For the text-containing cell, return its midpoint in [X, Y] coordinate format. 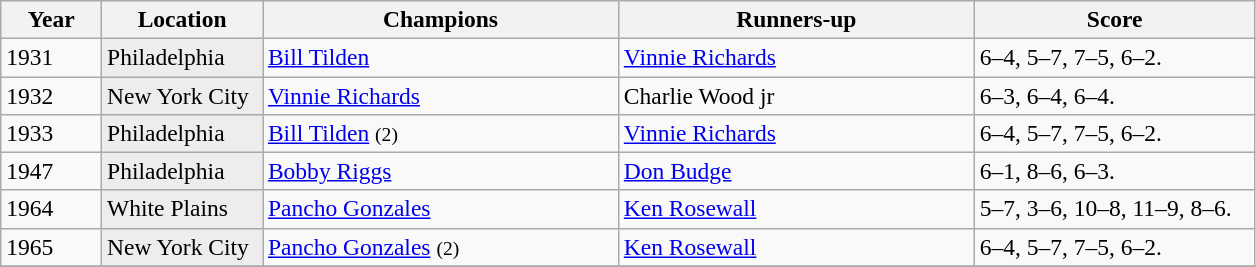
Year [52, 19]
Bobby Riggs [440, 171]
1932 [52, 95]
1965 [52, 247]
Charlie Wood jr [796, 95]
Location [182, 19]
Don Budge [796, 171]
Pancho Gonzales [440, 209]
Bill Tilden [440, 57]
1964 [52, 209]
6–1, 8–6, 6–3. [1114, 171]
Champions [440, 19]
6–3, 6–4, 6–4. [1114, 95]
1933 [52, 133]
Score [1114, 19]
1947 [52, 171]
1931 [52, 57]
Pancho Gonzales (2) [440, 247]
Bill Tilden (2) [440, 133]
5–7, 3–6, 10–8, 11–9, 8–6. [1114, 209]
White Plains [182, 209]
Runners-up [796, 19]
